Determine the [X, Y] coordinate at the center of the cell enclosing the given text.  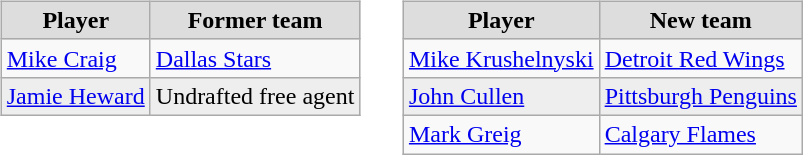
John Cullen [501, 96]
Undrafted free agent [255, 96]
Mike Krushelnyski [501, 58]
Mike Craig [76, 58]
Pittsburgh Penguins [700, 96]
Calgary Flames [700, 134]
Former team [255, 20]
Jamie Heward [76, 96]
New team [700, 20]
Mark Greig [501, 134]
Dallas Stars [255, 58]
Detroit Red Wings [700, 58]
